Scan for the cell matching the given text and deliver its (x, y) coordinate at center. 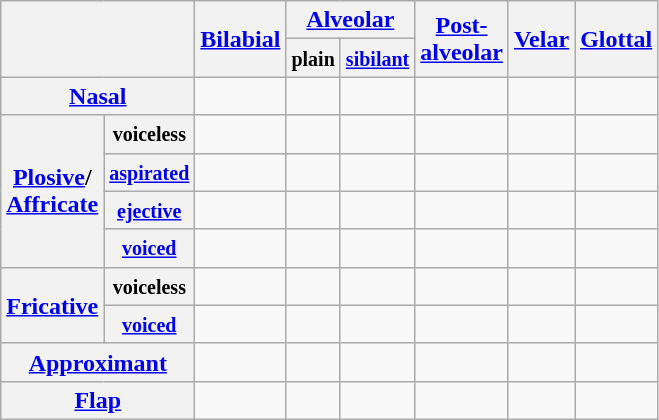
plain (313, 58)
Fricative (52, 305)
Glottal (616, 39)
Plosive/Affricate (52, 191)
Alveolar (350, 20)
Velar (541, 39)
Flap (98, 400)
sibilant (377, 58)
Post-alveolar (462, 39)
Bilabial (240, 39)
aspirated (150, 172)
Approximant (98, 362)
Nasal (98, 96)
ejective (150, 210)
